Capture the cell that displays the provided text and extract its (x, y) central coordinate. 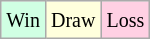
Draw (72, 20)
Loss (126, 20)
Win (24, 20)
